From the cell containing the given text, extract its center point as [X, Y] coordinate. 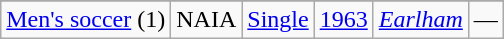
Single [278, 20]
Men's soccer (1) [86, 20]
NAIA [206, 20]
— [486, 20]
Earlham [420, 20]
1963 [344, 20]
